Output the [X, Y] coordinate of the center of the cell containing the given text.  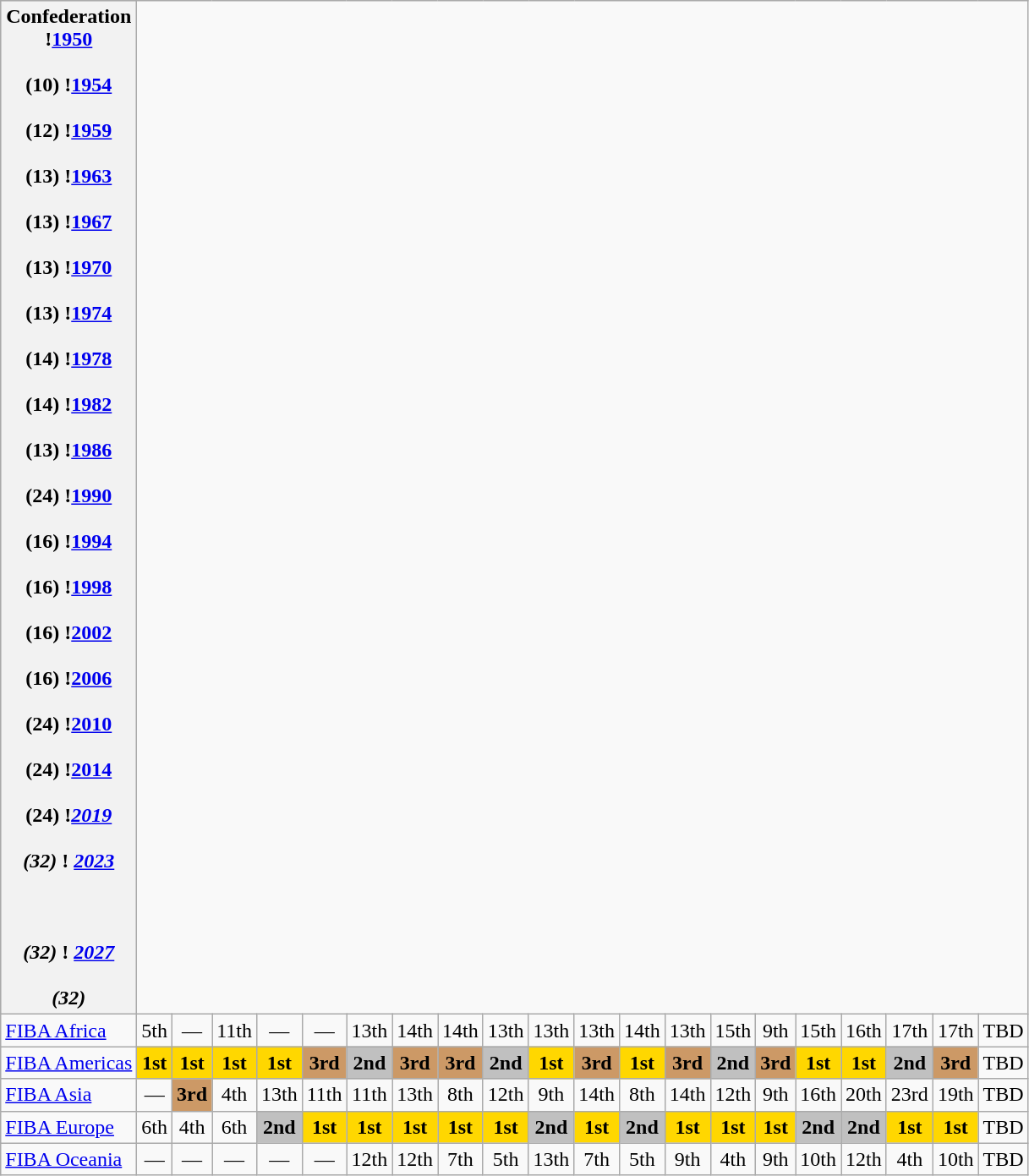
FIBA Africa [69, 1031]
FIBA Europe [69, 1127]
19th [955, 1095]
23rd [910, 1095]
FIBA Oceania [69, 1159]
20th [864, 1095]
FIBA Asia [69, 1095]
FIBA Americas [69, 1063]
